Determine the (x, y) coordinate at the center of the cell enclosing the given text.  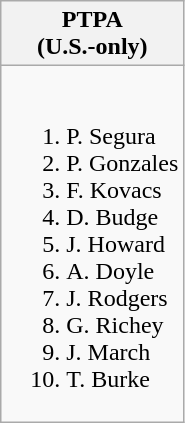
P. Segura P. Gonzales F. Kovacs D. Budge J. Howard A. Doyle J. Rodgers G. Richey J. March T. Burke (92, 244)
PTPA(U.S.-only) (92, 34)
